Return [X, Y] of the center of cell containing provided text 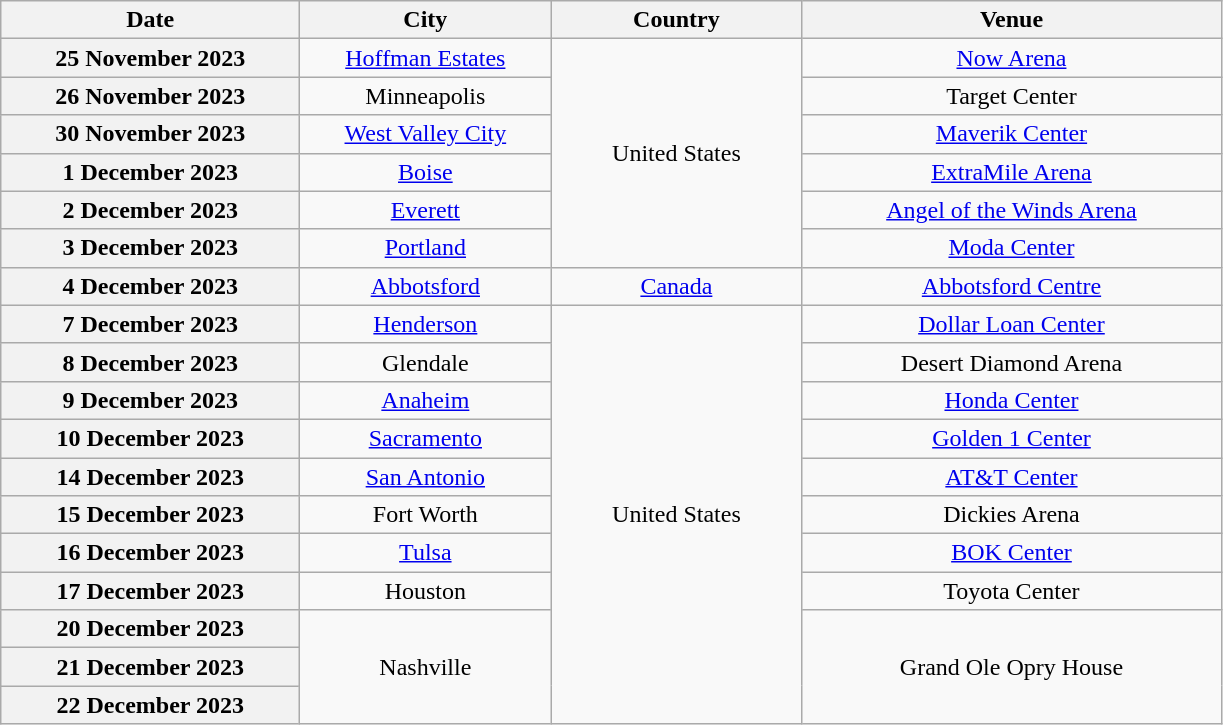
Dollar Loan Center [1012, 324]
1 December 2023 [150, 172]
7 December 2023 [150, 324]
Canada [676, 286]
Now Arena [1012, 58]
Country [676, 20]
30 November 2023 [150, 134]
3 December 2023 [150, 248]
Tulsa [426, 553]
2 December 2023 [150, 210]
10 December 2023 [150, 438]
8 December 2023 [150, 362]
26 November 2023 [150, 96]
BOK Center [1012, 553]
Sacramento [426, 438]
Anaheim [426, 400]
Everett [426, 210]
16 December 2023 [150, 553]
Venue [1012, 20]
4 December 2023 [150, 286]
25 November 2023 [150, 58]
9 December 2023 [150, 400]
Glendale [426, 362]
Grand Ole Opry House [1012, 667]
Abbotsford [426, 286]
Boise [426, 172]
Date [150, 20]
Dickies Arena [1012, 515]
Desert Diamond Arena [1012, 362]
Golden 1 Center [1012, 438]
Target Center [1012, 96]
Nashville [426, 667]
14 December 2023 [150, 477]
ExtraMile Arena [1012, 172]
Moda Center [1012, 248]
West Valley City [426, 134]
Henderson [426, 324]
Minneapolis [426, 96]
15 December 2023 [150, 515]
21 December 2023 [150, 667]
Maverik Center [1012, 134]
AT&T Center [1012, 477]
Hoffman Estates [426, 58]
Abbotsford Centre [1012, 286]
City [426, 20]
Fort Worth [426, 515]
20 December 2023 [150, 629]
Honda Center [1012, 400]
Portland [426, 248]
San Antonio [426, 477]
Houston [426, 591]
Angel of the Winds Arena [1012, 210]
17 December 2023 [150, 591]
22 December 2023 [150, 705]
Toyota Center [1012, 591]
